Scan for the cell matching the given text and deliver its [X, Y] coordinate at center. 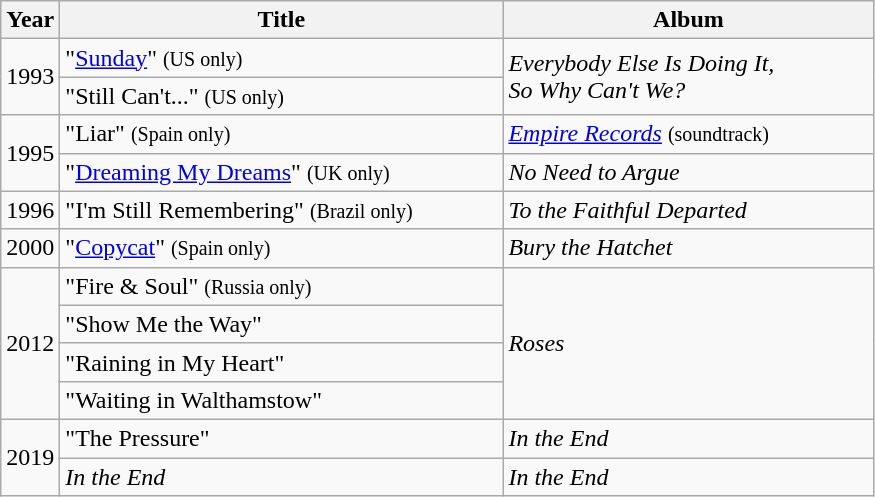
2012 [30, 343]
"Copycat" (Spain only) [282, 248]
"Waiting in Walthamstow" [282, 400]
"I'm Still Remembering" (Brazil only) [282, 210]
Album [688, 20]
Everybody Else Is Doing It,So Why Can't We? [688, 77]
Year [30, 20]
"Sunday" (US only) [282, 58]
"Liar" (Spain only) [282, 134]
1996 [30, 210]
"Show Me the Way" [282, 324]
2000 [30, 248]
2019 [30, 457]
"Fire & Soul" (Russia only) [282, 286]
No Need to Argue [688, 172]
Empire Records (soundtrack) [688, 134]
1993 [30, 77]
1995 [30, 153]
To the Faithful Departed [688, 210]
Title [282, 20]
"Raining in My Heart" [282, 362]
"Still Can't..." (US only) [282, 96]
Bury the Hatchet [688, 248]
Roses [688, 343]
"Dreaming My Dreams" (UK only) [282, 172]
"The Pressure" [282, 438]
